Scan for the cell matching the given text and deliver its [x, y] coordinate at center. 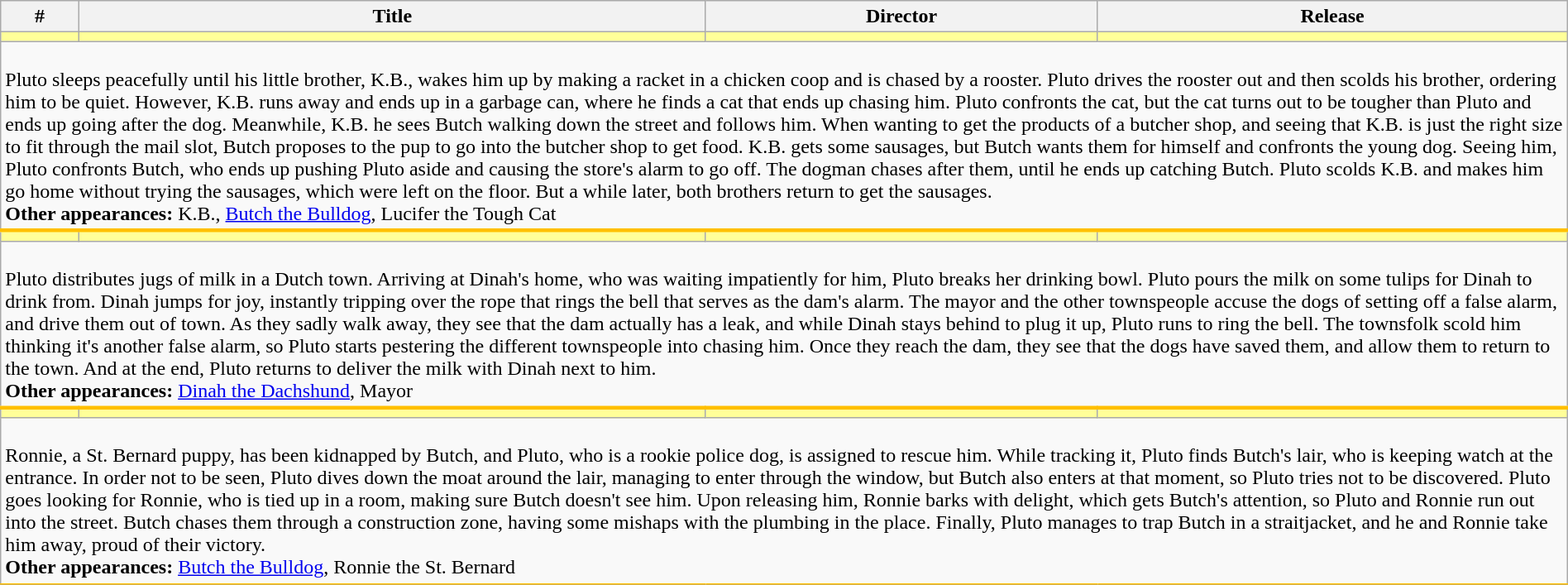
Release [1332, 17]
# [40, 17]
Title [392, 17]
Director [901, 17]
